Capture the cell that displays the provided text and extract its (x, y) central coordinate. 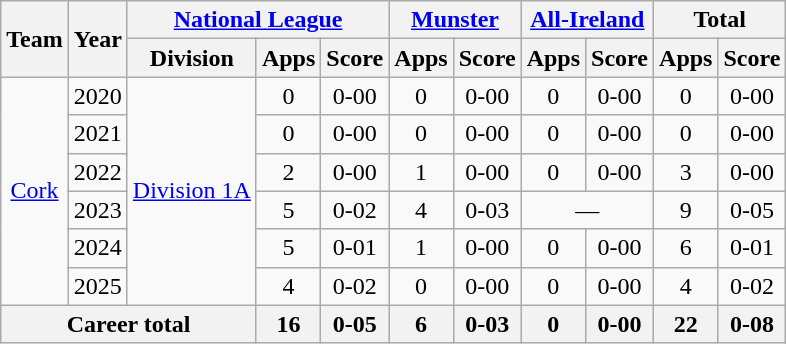
Munster (455, 20)
Cork (35, 191)
All-Ireland (587, 20)
2025 (98, 286)
16 (288, 324)
Total (720, 20)
9 (686, 210)
Career total (129, 324)
22 (686, 324)
0-08 (752, 324)
2022 (98, 172)
2023 (98, 210)
— (587, 210)
2020 (98, 96)
Year (98, 39)
2 (288, 172)
2021 (98, 134)
Division (192, 58)
2024 (98, 248)
Division 1A (192, 191)
Team (35, 39)
3 (686, 172)
National League (258, 20)
